For the text-containing cell, return its midpoint in [x, y] coordinate format. 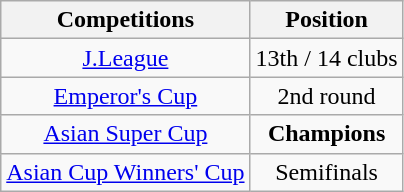
Asian Cup Winners' Cup [126, 172]
Champions [326, 134]
2nd round [326, 96]
13th / 14 clubs [326, 58]
Asian Super Cup [126, 134]
Semifinals [326, 172]
Emperor's Cup [126, 96]
Position [326, 20]
Competitions [126, 20]
J.League [126, 58]
